Determine the [x, y] coordinate at the center of the cell enclosing the given text.  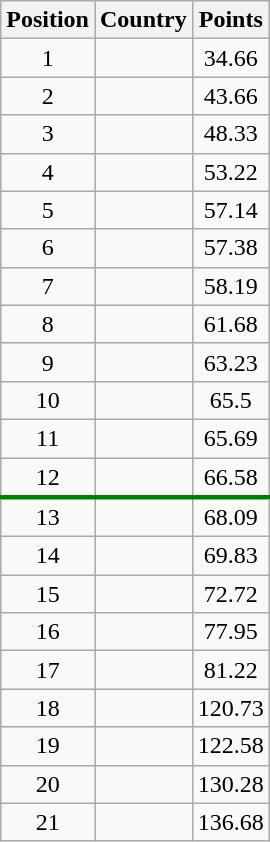
65.69 [230, 438]
10 [48, 400]
130.28 [230, 784]
34.66 [230, 58]
58.19 [230, 286]
Points [230, 20]
15 [48, 594]
3 [48, 134]
63.23 [230, 362]
6 [48, 248]
1 [48, 58]
19 [48, 746]
12 [48, 478]
61.68 [230, 324]
120.73 [230, 708]
81.22 [230, 670]
72.72 [230, 594]
14 [48, 556]
8 [48, 324]
68.09 [230, 517]
57.14 [230, 210]
Position [48, 20]
17 [48, 670]
16 [48, 632]
18 [48, 708]
13 [48, 517]
9 [48, 362]
4 [48, 172]
43.66 [230, 96]
2 [48, 96]
53.22 [230, 172]
122.58 [230, 746]
20 [48, 784]
66.58 [230, 478]
7 [48, 286]
11 [48, 438]
57.38 [230, 248]
69.83 [230, 556]
Country [143, 20]
65.5 [230, 400]
77.95 [230, 632]
21 [48, 822]
48.33 [230, 134]
5 [48, 210]
136.68 [230, 822]
